Provide the [x, y] coordinate of the cell's center where the given text is located.  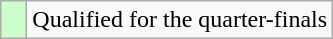
Qualified for the quarter-finals [180, 20]
